Detect which cell encompasses the target text, then output its (x, y) center coordinate. 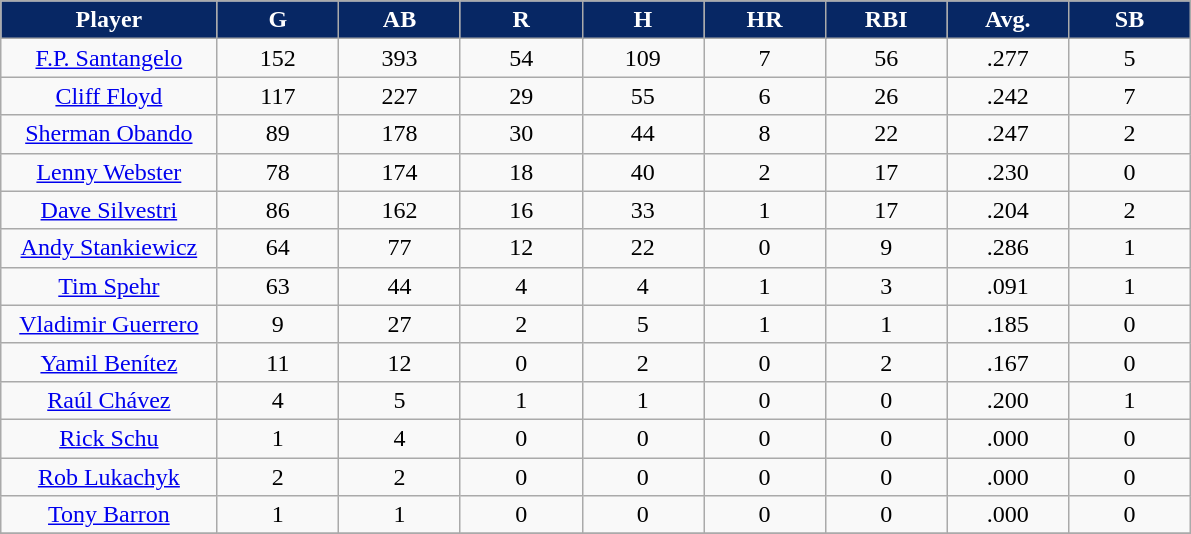
40 (643, 172)
89 (278, 134)
6 (765, 96)
11 (278, 362)
.230 (1008, 172)
16 (521, 210)
G (278, 20)
.200 (1008, 400)
152 (278, 58)
29 (521, 96)
Dave Silvestri (109, 210)
Tony Barron (109, 515)
Yamil Benítez (109, 362)
18 (521, 172)
178 (400, 134)
RBI (886, 20)
Rob Lukachyk (109, 477)
Sherman Obando (109, 134)
33 (643, 210)
.277 (1008, 58)
Cliff Floyd (109, 96)
.185 (1008, 324)
Avg. (1008, 20)
Player (109, 20)
.242 (1008, 96)
.091 (1008, 286)
393 (400, 58)
HR (765, 20)
Raúl Chávez (109, 400)
SB (1130, 20)
Vladimir Guerrero (109, 324)
78 (278, 172)
F.P. Santangelo (109, 58)
Andy Stankiewicz (109, 248)
86 (278, 210)
26 (886, 96)
3 (886, 286)
.286 (1008, 248)
.204 (1008, 210)
227 (400, 96)
R (521, 20)
27 (400, 324)
Tim Spehr (109, 286)
H (643, 20)
174 (400, 172)
Rick Schu (109, 438)
.167 (1008, 362)
.247 (1008, 134)
55 (643, 96)
Lenny Webster (109, 172)
64 (278, 248)
56 (886, 58)
162 (400, 210)
109 (643, 58)
117 (278, 96)
54 (521, 58)
8 (765, 134)
AB (400, 20)
77 (400, 248)
63 (278, 286)
30 (521, 134)
